For the text-containing cell, return its midpoint in [X, Y] coordinate format. 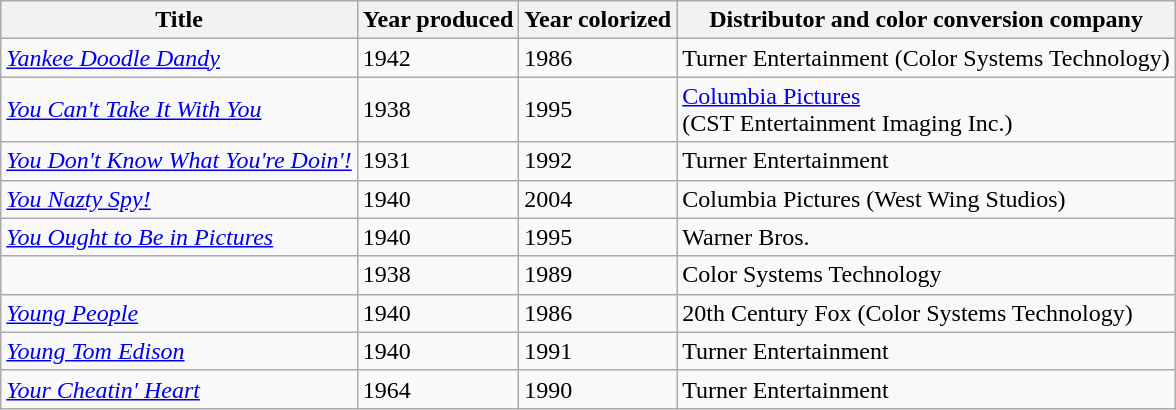
Year colorized [598, 20]
1989 [598, 275]
You Can't Take It With You [180, 110]
Your Cheatin' Heart [180, 389]
2004 [598, 199]
1992 [598, 161]
1991 [598, 351]
Columbia Pictures (West Wing Studios) [926, 199]
Color Systems Technology [926, 275]
Warner Bros. [926, 237]
Title [180, 20]
You Don't Know What You're Doin'! [180, 161]
20th Century Fox (Color Systems Technology) [926, 313]
You Ought to Be in Pictures [180, 237]
1964 [438, 389]
Turner Entertainment (Color Systems Technology) [926, 58]
1990 [598, 389]
Young People [180, 313]
You Nazty Spy! [180, 199]
Yankee Doodle Dandy [180, 58]
Year produced [438, 20]
Distributor and color conversion company [926, 20]
1931 [438, 161]
Columbia Pictures(CST Entertainment Imaging Inc.) [926, 110]
1942 [438, 58]
Young Tom Edison [180, 351]
